For the text-containing cell, return its midpoint in [X, Y] coordinate format. 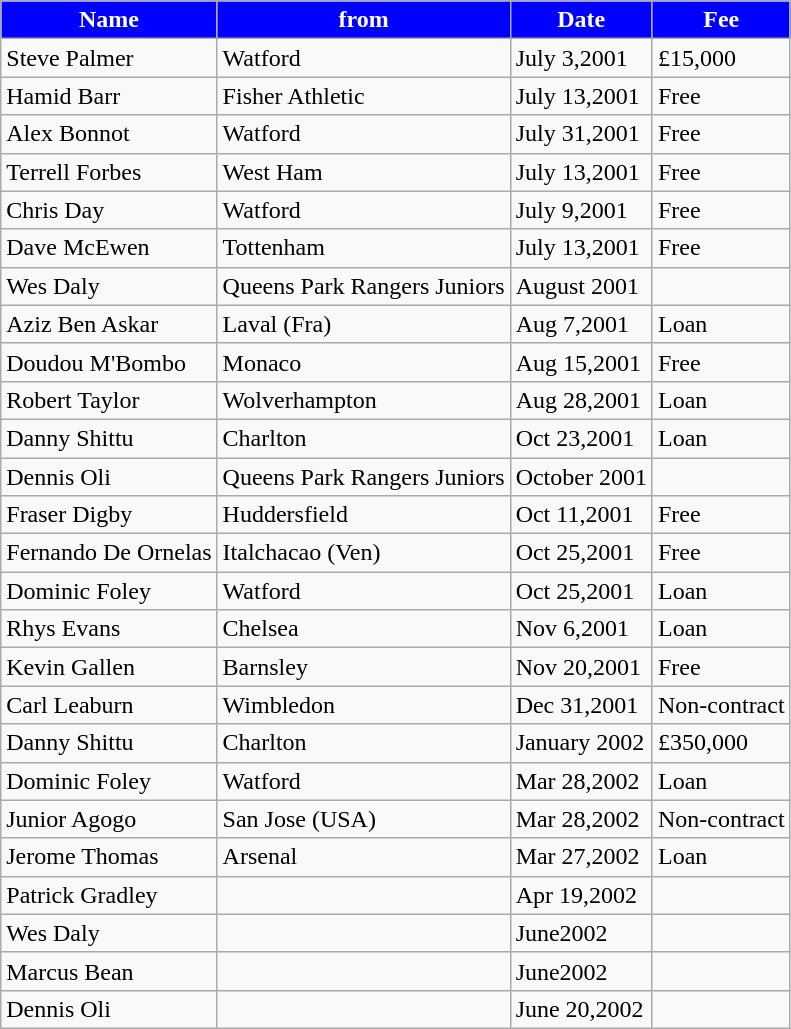
Chelsea [364, 629]
Barnsley [364, 667]
Fisher Athletic [364, 96]
Huddersfield [364, 515]
Date [581, 20]
Aziz Ben Askar [109, 324]
West Ham [364, 172]
Junior Agogo [109, 819]
Arsenal [364, 857]
Dec 31,2001 [581, 705]
Fee [721, 20]
£350,000 [721, 743]
£15,000 [721, 58]
Terrell Forbes [109, 172]
July 31,2001 [581, 134]
Jerome Thomas [109, 857]
Carl Leaburn [109, 705]
Steve Palmer [109, 58]
Nov 6,2001 [581, 629]
Italchacao (Ven) [364, 553]
Nov 20,2001 [581, 667]
from [364, 20]
Aug 7,2001 [581, 324]
Fraser Digby [109, 515]
Doudou M'Bombo [109, 362]
Wolverhampton [364, 400]
Patrick Gradley [109, 895]
Chris Day [109, 210]
Fernando De Ornelas [109, 553]
Aug 28,2001 [581, 400]
Aug 15,2001 [581, 362]
Oct 11,2001 [581, 515]
Robert Taylor [109, 400]
Dave McEwen [109, 248]
Apr 19,2002 [581, 895]
Marcus Bean [109, 971]
January 2002 [581, 743]
Alex Bonnot [109, 134]
Kevin Gallen [109, 667]
Hamid Barr [109, 96]
August 2001 [581, 286]
June 20,2002 [581, 1009]
Monaco [364, 362]
July 9,2001 [581, 210]
Rhys Evans [109, 629]
Name [109, 20]
Oct 23,2001 [581, 438]
October 2001 [581, 477]
July 3,2001 [581, 58]
Tottenham [364, 248]
Laval (Fra) [364, 324]
Wimbledon [364, 705]
San Jose (USA) [364, 819]
Mar 27,2002 [581, 857]
